Return the (X, Y) coordinate for the center point of the cell that contains the specified text.  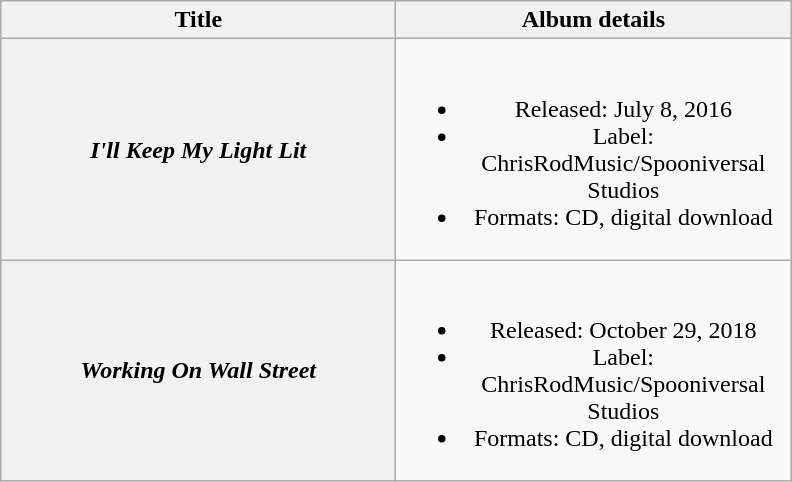
Album details (594, 20)
Released: July 8, 2016Label: ChrisRodMusic/Spooniversal StudiosFormats: CD, digital download (594, 150)
Released: October 29, 2018Label: ChrisRodMusic/Spooniversal StudiosFormats: CD, digital download (594, 370)
Title (198, 20)
Working On Wall Street (198, 370)
I'll Keep My Light Lit (198, 150)
